Determine the [X, Y] coordinate at the center of the cell enclosing the given text.  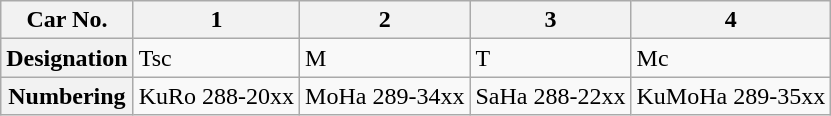
M [385, 58]
4 [731, 20]
KuRo 288-20xx [216, 96]
Mc [731, 58]
3 [550, 20]
T [550, 58]
Car No. [67, 20]
SaHa 288-22xx [550, 96]
KuMoHa 289-35xx [731, 96]
Tsc [216, 58]
Designation [67, 58]
MoHa 289-34xx [385, 96]
1 [216, 20]
Numbering [67, 96]
2 [385, 20]
